Detect which cell encompasses the target text, then output its (x, y) center coordinate. 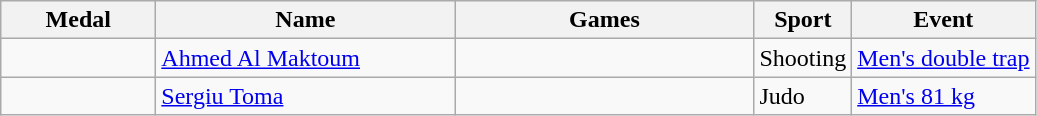
Sergiu Toma (306, 96)
Men's double trap (944, 58)
Shooting (803, 58)
Judo (803, 96)
Medal (78, 20)
Ahmed Al Maktoum (306, 58)
Name (306, 20)
Sport (803, 20)
Men's 81 kg (944, 96)
Event (944, 20)
Games (604, 20)
